For the text-containing cell, return its midpoint in [x, y] coordinate format. 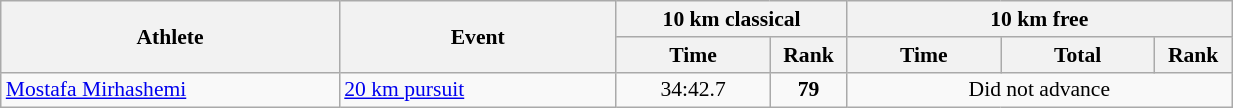
79 [808, 90]
34:42.7 [693, 90]
Event [478, 36]
10 km classical [732, 19]
Athlete [170, 36]
Mostafa Mirhashemi [170, 90]
Did not advance [1040, 90]
Total [1078, 55]
20 km pursuit [478, 90]
10 km free [1040, 19]
